Return the [x, y] coordinate for the center point of the cell that contains the specified text.  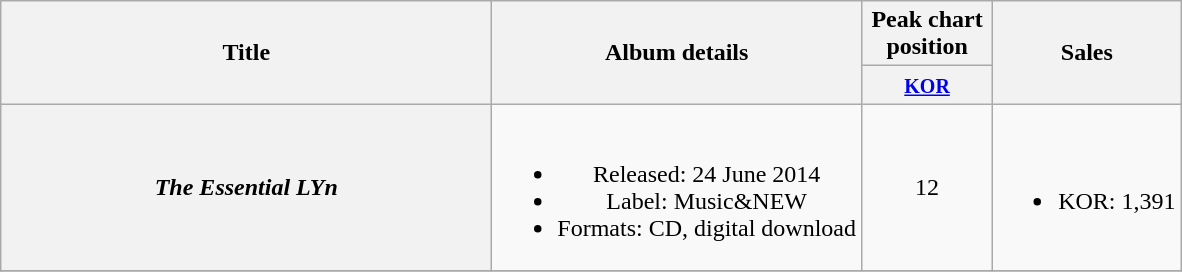
Album details [677, 52]
Title [246, 52]
KOR [928, 85]
Sales [1087, 52]
Released: 24 June 2014Label: Music&NEWFormats: CD, digital download [677, 188]
KOR: 1,391 [1087, 188]
The Essential LYn [246, 188]
Peak chart position [928, 34]
12 [928, 188]
